Pinpoint the cell where the given text exists, returning its [x, y] midpoint coordinate. 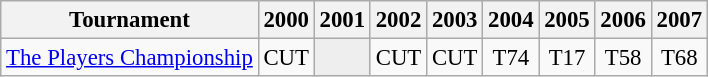
The Players Championship [130, 58]
2003 [455, 20]
2005 [567, 20]
T58 [623, 58]
T68 [679, 58]
2002 [398, 20]
2001 [342, 20]
T17 [567, 58]
2007 [679, 20]
2006 [623, 20]
Tournament [130, 20]
2004 [511, 20]
2000 [286, 20]
T74 [511, 58]
